Provide the (X, Y) coordinate of the cell's center where the given text is located.  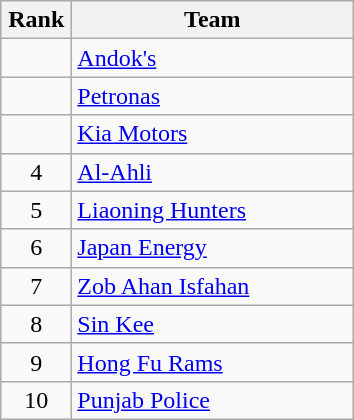
Punjab Police (212, 400)
Team (212, 20)
Petronas (212, 96)
6 (36, 248)
7 (36, 286)
Japan Energy (212, 248)
4 (36, 172)
Al-Ahli (212, 172)
10 (36, 400)
9 (36, 362)
Andok's (212, 58)
Kia Motors (212, 134)
Liaoning Hunters (212, 210)
Zob Ahan Isfahan (212, 286)
5 (36, 210)
Hong Fu Rams (212, 362)
8 (36, 324)
Rank (36, 20)
Sin Kee (212, 324)
